For the text-containing cell, return its midpoint in [X, Y] coordinate format. 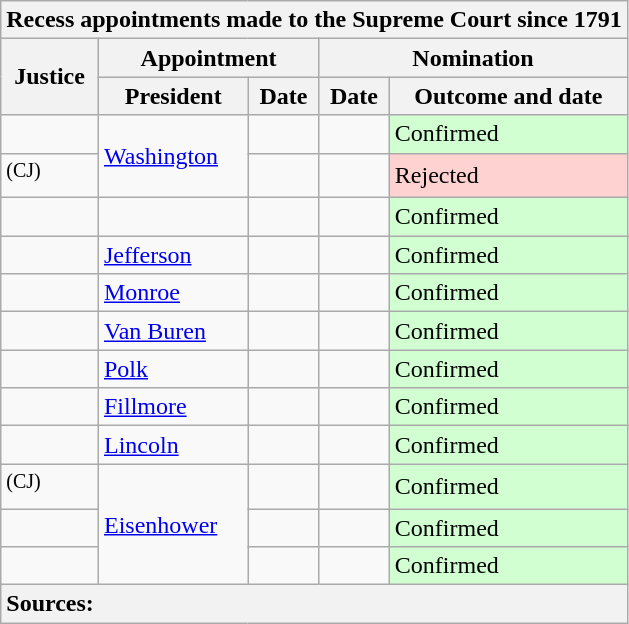
Van Buren [173, 331]
Nomination [474, 58]
Washington [173, 156]
Justice [50, 77]
Sources: [314, 604]
Polk [173, 369]
Eisenhower [173, 524]
Outcome and date [508, 96]
Recess appointments made to the Supreme Court since 1791 [314, 20]
Appointment [208, 58]
Lincoln [173, 445]
Rejected [508, 176]
Fillmore [173, 407]
President [173, 96]
Monroe [173, 293]
Jefferson [173, 255]
